Find where the given text appears and provide that cell's center as [X, Y] coordinate. 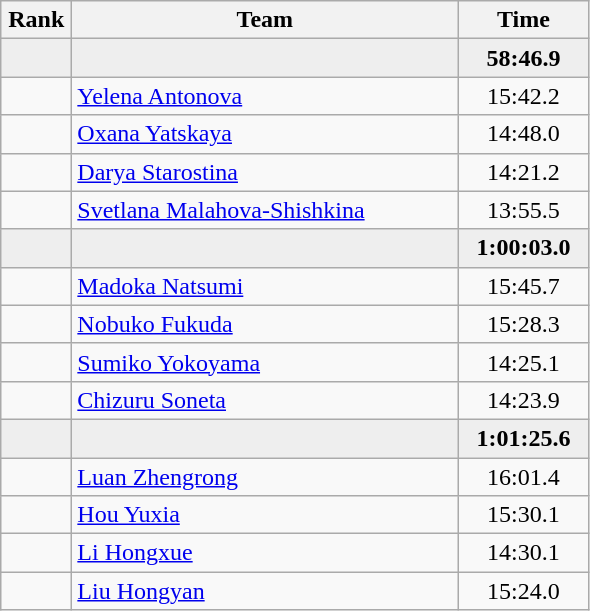
Chizuru Soneta [265, 400]
15:45.7 [524, 286]
Luan Zhengrong [265, 477]
13:55.5 [524, 210]
Rank [36, 20]
14:23.9 [524, 400]
Madoka Natsumi [265, 286]
Darya Starostina [265, 172]
Nobuko Fukuda [265, 324]
Li Hongxue [265, 553]
16:01.4 [524, 477]
Hou Yuxia [265, 515]
14:25.1 [524, 362]
Team [265, 20]
15:30.1 [524, 515]
15:28.3 [524, 324]
Oxana Yatskaya [265, 134]
14:30.1 [524, 553]
Yelena Antonova [265, 96]
15:42.2 [524, 96]
Sumiko Yokoyama [265, 362]
14:21.2 [524, 172]
Time [524, 20]
58:46.9 [524, 58]
1:00:03.0 [524, 248]
15:24.0 [524, 591]
Liu Hongyan [265, 591]
1:01:25.6 [524, 438]
Svetlana Malahova-Shishkina [265, 210]
14:48.0 [524, 134]
